Detect which cell encompasses the target text, then output its (x, y) center coordinate. 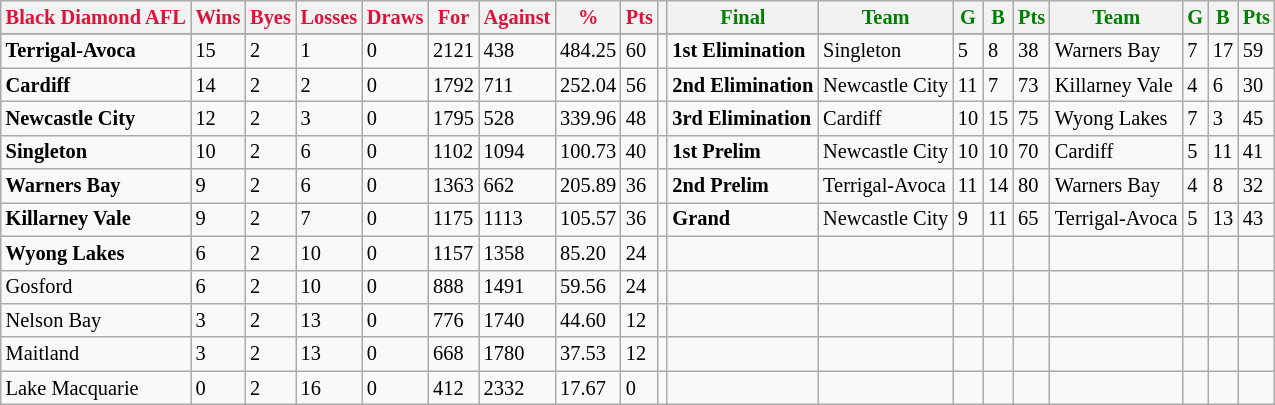
Lake Macquarie (96, 388)
59 (1256, 51)
40 (640, 152)
1 (329, 51)
528 (518, 118)
Against (518, 17)
339.96 (588, 118)
Maitland (96, 354)
Losses (329, 17)
45 (1256, 118)
% (588, 17)
252.04 (588, 85)
484.25 (588, 51)
1st Prelim (742, 152)
1795 (453, 118)
105.57 (588, 219)
2nd Prelim (742, 186)
48 (640, 118)
1094 (518, 152)
Black Diamond AFL (96, 17)
668 (453, 354)
2nd Elimination (742, 85)
1792 (453, 85)
41 (1256, 152)
32 (1256, 186)
For (453, 17)
44.60 (588, 320)
1175 (453, 219)
73 (1032, 85)
30 (1256, 85)
1363 (453, 186)
776 (453, 320)
1102 (453, 152)
2332 (518, 388)
17.67 (588, 388)
60 (640, 51)
17 (1223, 51)
75 (1032, 118)
70 (1032, 152)
Wins (218, 17)
2121 (453, 51)
205.89 (588, 186)
Grand (742, 219)
1780 (518, 354)
1740 (518, 320)
1157 (453, 253)
65 (1032, 219)
37.53 (588, 354)
Draws (395, 17)
1358 (518, 253)
100.73 (588, 152)
80 (1032, 186)
1491 (518, 287)
56 (640, 85)
Gosford (96, 287)
59.56 (588, 287)
16 (329, 388)
1st Elimination (742, 51)
662 (518, 186)
43 (1256, 219)
3rd Elimination (742, 118)
85.20 (588, 253)
Final (742, 17)
Byes (270, 17)
711 (518, 85)
38 (1032, 51)
Nelson Bay (96, 320)
888 (453, 287)
438 (518, 51)
1113 (518, 219)
412 (453, 388)
